Scan for the cell matching the given text and deliver its (x, y) coordinate at center. 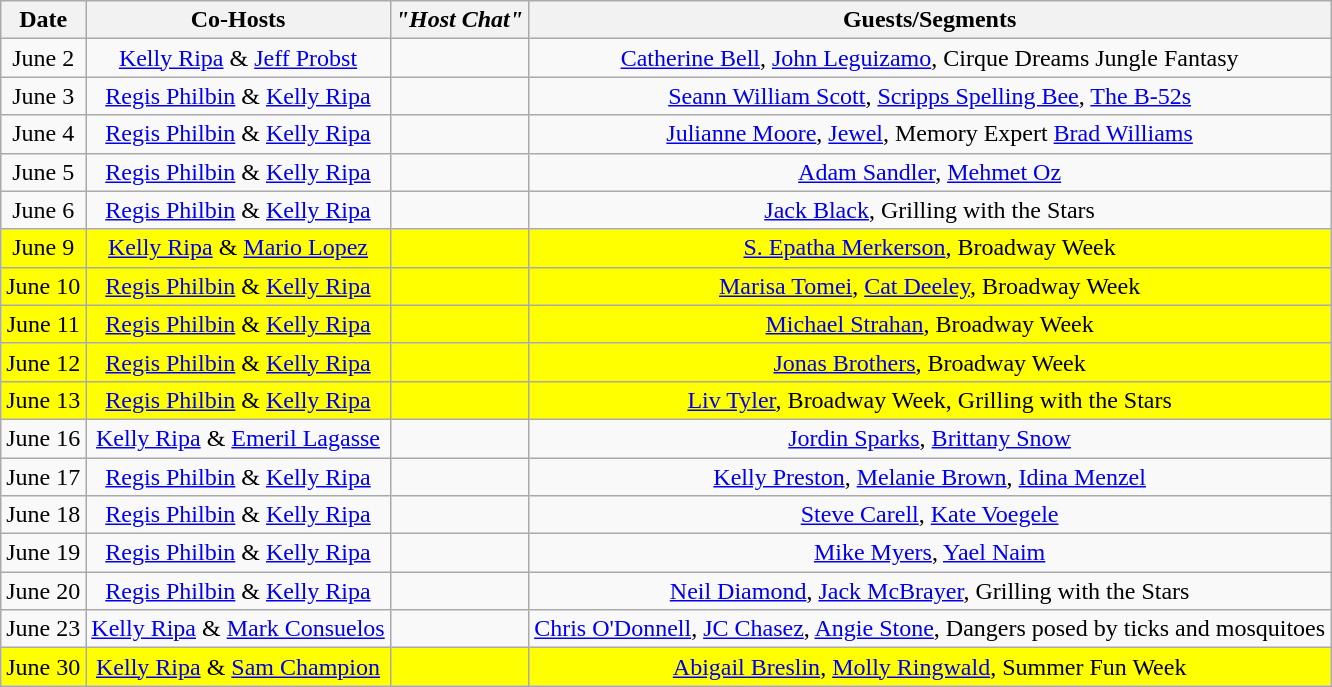
Kelly Preston, Melanie Brown, Idina Menzel (930, 477)
Liv Tyler, Broadway Week, Grilling with the Stars (930, 400)
June 6 (44, 210)
Neil Diamond, Jack McBrayer, Grilling with the Stars (930, 591)
Kelly Ripa & Emeril Lagasse (238, 438)
June 19 (44, 553)
Kelly Ripa & Sam Champion (238, 667)
Kelly Ripa & Jeff Probst (238, 58)
June 5 (44, 172)
June 2 (44, 58)
Seann William Scott, Scripps Spelling Bee, The B-52s (930, 96)
Adam Sandler, Mehmet Oz (930, 172)
Jonas Brothers, Broadway Week (930, 362)
Mike Myers, Yael Naim (930, 553)
Jack Black, Grilling with the Stars (930, 210)
June 13 (44, 400)
June 12 (44, 362)
Steve Carell, Kate Voegele (930, 515)
June 9 (44, 248)
June 16 (44, 438)
Date (44, 20)
June 23 (44, 629)
Julianne Moore, Jewel, Memory Expert Brad Williams (930, 134)
Co-Hosts (238, 20)
Abigail Breslin, Molly Ringwald, Summer Fun Week (930, 667)
June 4 (44, 134)
Kelly Ripa & Mario Lopez (238, 248)
Chris O'Donnell, JC Chasez, Angie Stone, Dangers posed by ticks and mosquitoes (930, 629)
Marisa Tomei, Cat Deeley, Broadway Week (930, 286)
"Host Chat" (459, 20)
June 20 (44, 591)
Michael Strahan, Broadway Week (930, 324)
June 30 (44, 667)
Catherine Bell, John Leguizamo, Cirque Dreams Jungle Fantasy (930, 58)
June 10 (44, 286)
Guests/Segments (930, 20)
June 3 (44, 96)
June 18 (44, 515)
June 11 (44, 324)
Kelly Ripa & Mark Consuelos (238, 629)
Jordin Sparks, Brittany Snow (930, 438)
S. Epatha Merkerson, Broadway Week (930, 248)
June 17 (44, 477)
